Pinpoint the cell where the given text exists, returning its [x, y] midpoint coordinate. 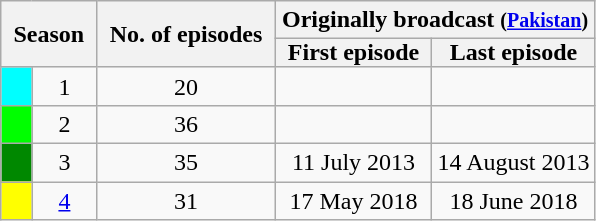
11 July 2013 [354, 162]
36 [186, 124]
No. of episodes [186, 34]
Season [49, 34]
35 [186, 162]
3 [64, 162]
2 [64, 124]
Last episode [514, 53]
1 [64, 86]
20 [186, 86]
4 [64, 201]
14 August 2013 [514, 162]
Originally broadcast (Pakistan) [435, 20]
First episode [354, 53]
31 [186, 201]
18 June 2018 [514, 201]
17 May 2018 [354, 201]
